From the cell containing the given text, extract its center point as (X, Y) coordinate. 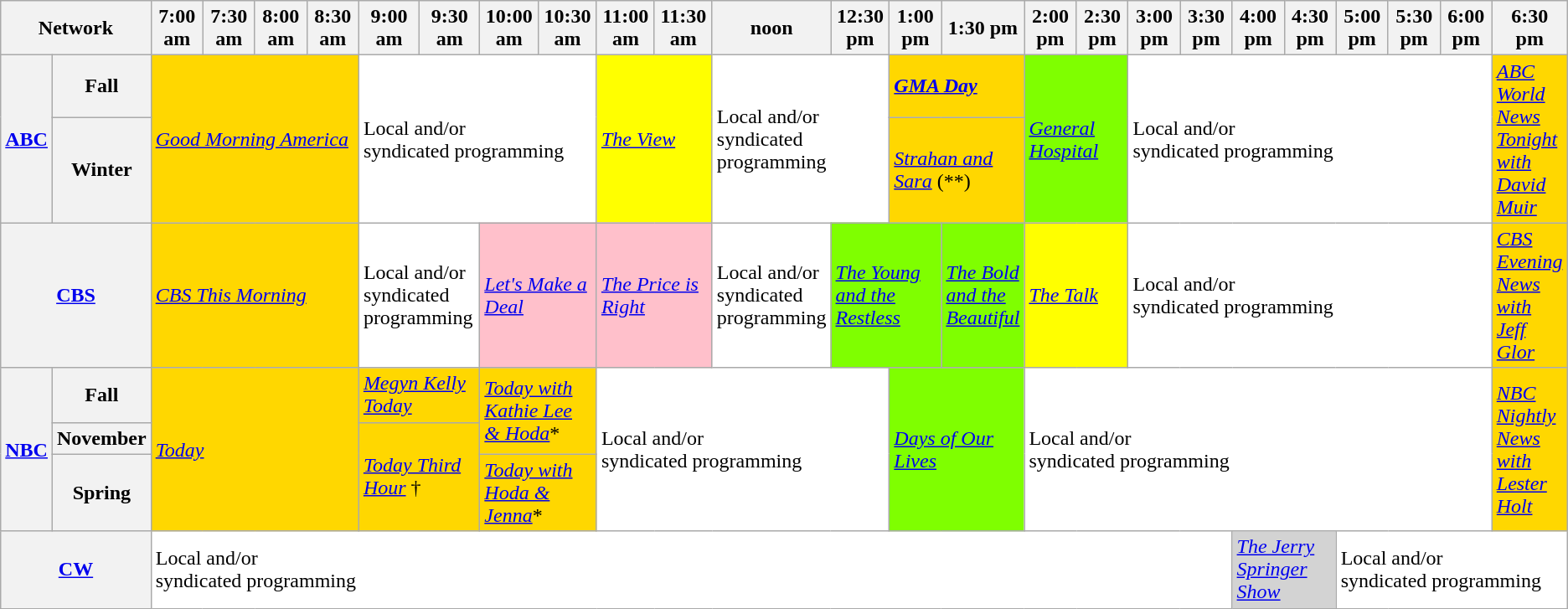
The Talk (1076, 295)
Megyn Kelly Today (419, 395)
NBC (27, 449)
Today Third Hour † (419, 477)
1:30 pm (983, 28)
Network (75, 28)
6:30 pm (1529, 28)
6:00 pm (1466, 28)
2:30 pm (1102, 28)
4:00 pm (1258, 28)
12:30 pm (860, 28)
9:00 am (389, 28)
2:00 pm (1050, 28)
CBS Evening News with Jeff Glor (1529, 295)
Let's Make a Deal (539, 295)
The Jerry Springer Show (1284, 570)
3:00 pm (1154, 28)
Today with Hoda & Jenna* (539, 493)
November (101, 438)
3:30 pm (1206, 28)
The Bold and the Beautiful (983, 295)
1:00 pm (916, 28)
GMA Day (957, 86)
8:30 am (333, 28)
11:00 am (625, 28)
The Price is Right (654, 295)
Good Morning America (255, 139)
General Hospital (1076, 139)
CBS This Morning (255, 295)
CBS (75, 295)
The View (654, 139)
ABC World News Tonight with David Muir (1529, 139)
9:30 am (450, 28)
Spring (101, 493)
The Young and the Restless (886, 295)
11:30 am (683, 28)
10:30 am (568, 28)
Winter (101, 170)
Strahan and Sara (**) (957, 170)
Days of Our Lives (957, 449)
NBC Nightly News with Lester Holt (1529, 449)
4:30 pm (1310, 28)
5:00 pm (1362, 28)
7:00 am (177, 28)
ABC (27, 139)
10:00 am (509, 28)
5:30 pm (1414, 28)
CW (75, 570)
7:30 am (229, 28)
Today (255, 449)
noon (771, 28)
Today with Kathie Lee & Hoda* (539, 410)
8:00 am (281, 28)
